Detect which cell encompasses the target text, then output its [x, y] center coordinate. 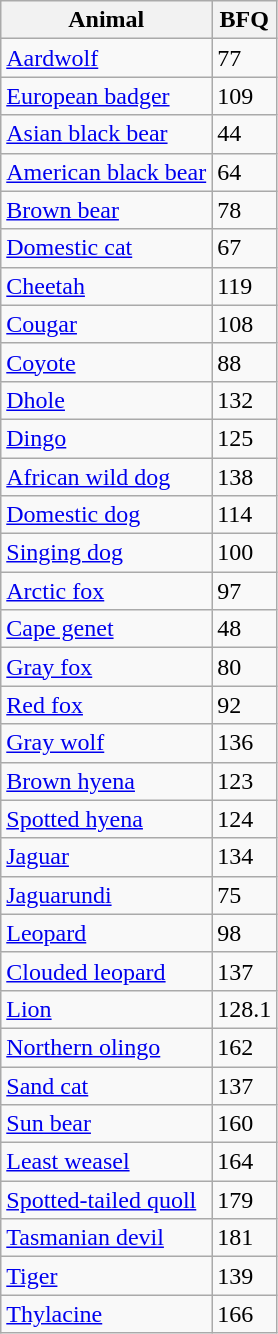
Lion [106, 1009]
100 [244, 553]
African wild dog [106, 477]
European badger [106, 96]
Jaguar [106, 857]
125 [244, 438]
136 [244, 743]
Gray wolf [106, 743]
139 [244, 1276]
124 [244, 819]
Cougar [106, 324]
Sand cat [106, 1085]
Asian black bear [106, 134]
119 [244, 286]
123 [244, 781]
Gray fox [106, 667]
166 [244, 1314]
Animal [106, 20]
Tasmanian devil [106, 1238]
Spotted-tailed quoll [106, 1200]
Domestic cat [106, 248]
Cape genet [106, 629]
Arctic fox [106, 591]
Northern olingo [106, 1047]
Leopard [106, 933]
80 [244, 667]
88 [244, 362]
Dhole [106, 400]
Brown bear [106, 210]
138 [244, 477]
162 [244, 1047]
Least weasel [106, 1162]
Thylacine [106, 1314]
American black bear [106, 172]
64 [244, 172]
44 [244, 134]
134 [244, 857]
128.1 [244, 1009]
Clouded leopard [106, 971]
164 [244, 1162]
160 [244, 1124]
75 [244, 895]
Brown hyena [106, 781]
181 [244, 1238]
132 [244, 400]
179 [244, 1200]
Singing dog [106, 553]
Sun bear [106, 1124]
98 [244, 933]
109 [244, 96]
78 [244, 210]
BFQ [244, 20]
Spotted hyena [106, 819]
108 [244, 324]
Coyote [106, 362]
97 [244, 591]
Tiger [106, 1276]
Dingo [106, 438]
114 [244, 515]
77 [244, 58]
92 [244, 705]
Cheetah [106, 286]
Jaguarundi [106, 895]
Domestic dog [106, 515]
Red fox [106, 705]
48 [244, 629]
Aardwolf [106, 58]
67 [244, 248]
